Detect which cell encompasses the target text, then output its [x, y] center coordinate. 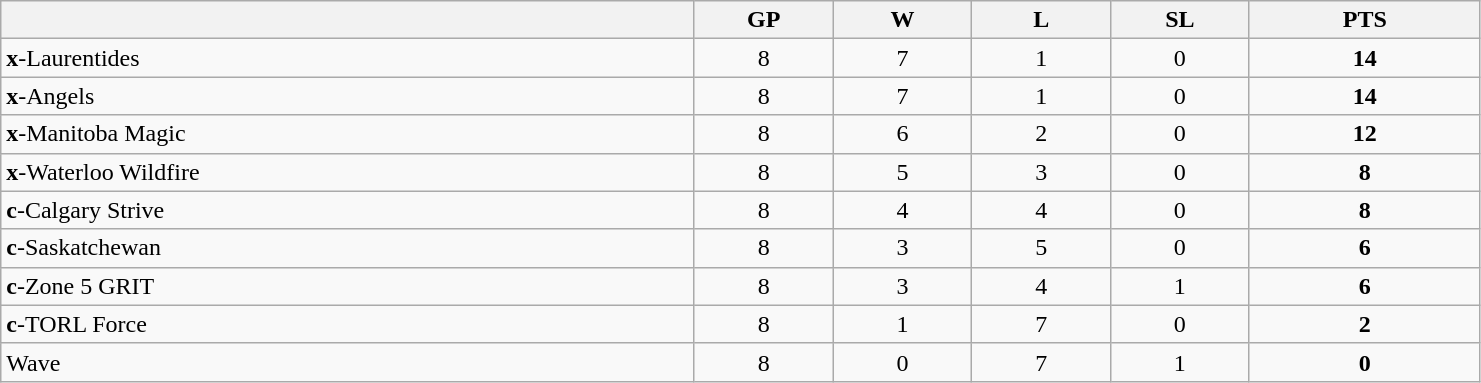
x-Waterloo Wildfire [348, 172]
x-Laurentides [348, 58]
c-Calgary Strive [348, 210]
GP [764, 20]
x-Manitoba Magic [348, 134]
PTS [1364, 20]
c-TORL Force [348, 324]
c-Saskatchewan [348, 248]
W [902, 20]
L [1042, 20]
c-Zone 5 GRIT [348, 286]
SL [1180, 20]
x-Angels [348, 96]
12 [1364, 134]
Wave [348, 362]
